For the text-containing cell, return its midpoint in (X, Y) coordinate format. 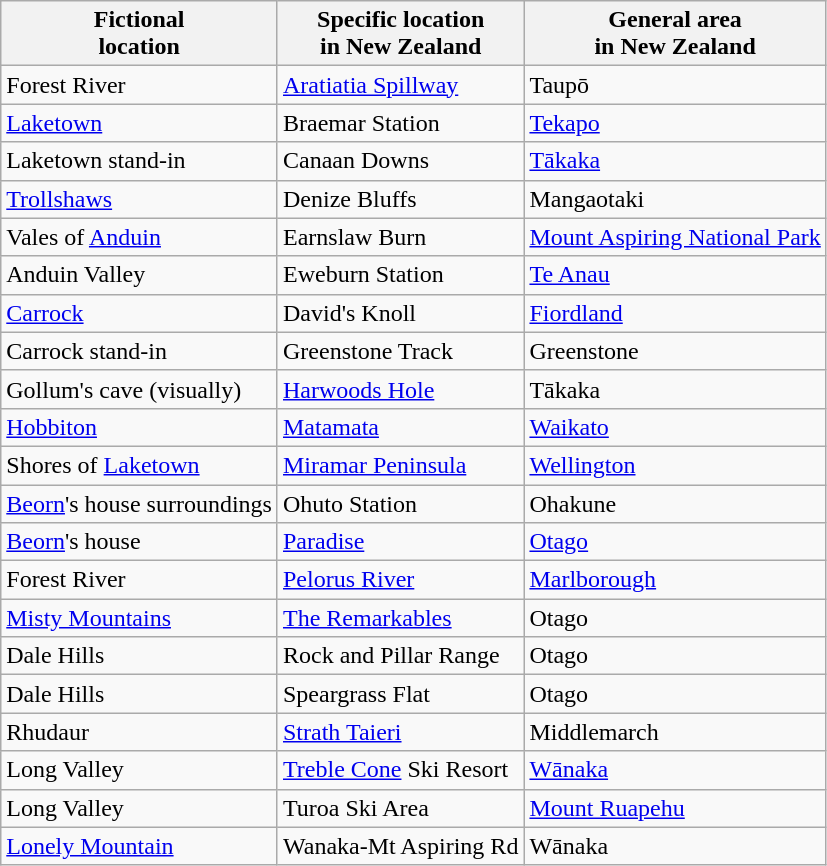
Pelorus River (400, 580)
Laketown (140, 123)
Eweburn Station (400, 275)
Laketown stand-in (140, 161)
Harwoods Hole (400, 389)
Beorn's house surroundings (140, 503)
Mount Aspiring National Park (675, 237)
Trollshaws (140, 199)
Ohuto Station (400, 503)
Greenstone Track (400, 351)
Ohakune (675, 503)
Miramar Peninsula (400, 465)
Strath Taieri (400, 732)
Paradise (400, 542)
Carrock (140, 313)
Aratiatia Spillway (400, 85)
Turoa Ski Area (400, 808)
Matamata (400, 427)
Lonely Mountain (140, 846)
The Remarkables (400, 618)
Braemar Station (400, 123)
Marlborough (675, 580)
Treble Cone Ski Resort (400, 770)
Denize Bluffs (400, 199)
Hobbiton (140, 427)
General areain New Zealand (675, 34)
Rhudaur (140, 732)
Vales of Anduin (140, 237)
Fiordland (675, 313)
Misty Mountains (140, 618)
Mount Ruapehu (675, 808)
Beorn's house (140, 542)
Fictionallocation (140, 34)
David's Knoll (400, 313)
Waikato (675, 427)
Speargrass Flat (400, 694)
Carrock stand-in (140, 351)
Wellington (675, 465)
Wanaka-Mt Aspiring Rd (400, 846)
Gollum's cave (visually) (140, 389)
Earnslaw Burn (400, 237)
Taupō (675, 85)
Middlemarch (675, 732)
Te Anau (675, 275)
Canaan Downs (400, 161)
Greenstone (675, 351)
Specific locationin New Zealand (400, 34)
Rock and Pillar Range (400, 656)
Tekapo (675, 123)
Shores of Laketown (140, 465)
Anduin Valley (140, 275)
Mangaotaki (675, 199)
